Locate the cell with the specified text and output its [x, y] center coordinate. 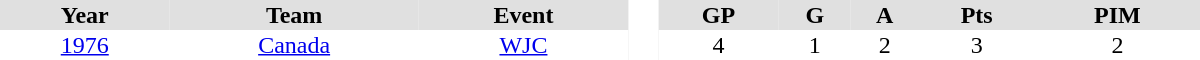
Team [294, 15]
3 [976, 45]
PIM [1118, 15]
4 [718, 45]
Canada [294, 45]
GP [718, 15]
A [885, 15]
Year [85, 15]
1 [815, 45]
Event [524, 15]
WJC [524, 45]
Pts [976, 15]
1976 [85, 45]
G [815, 15]
